Scan for the cell matching the given text and deliver its [x, y] coordinate at center. 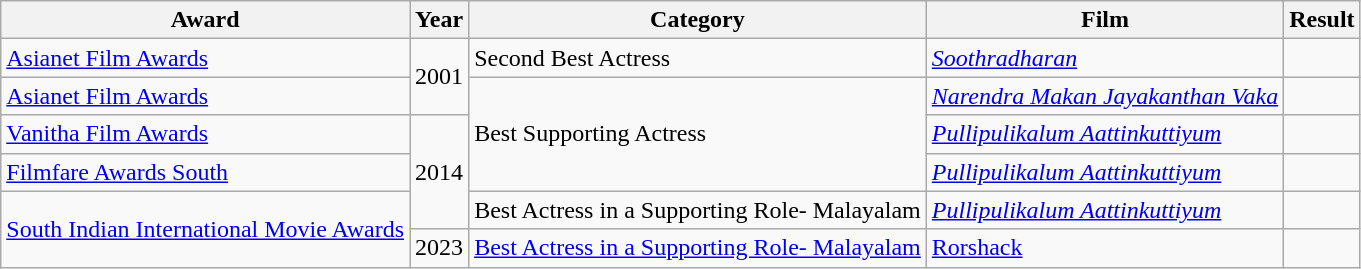
Narendra Makan Jayakanthan Vaka [1104, 96]
Category [698, 20]
Year [440, 20]
2023 [440, 248]
Second Best Actress [698, 58]
Soothradharan [1104, 58]
2001 [440, 77]
Film [1104, 20]
Filmfare Awards South [206, 172]
Result [1322, 20]
Award [206, 20]
South Indian International Movie Awards [206, 229]
Best Supporting Actress [698, 134]
Vanitha Film Awards [206, 134]
Rorshack [1104, 248]
2014 [440, 172]
